From the cell containing the given text, extract its center point as [x, y] coordinate. 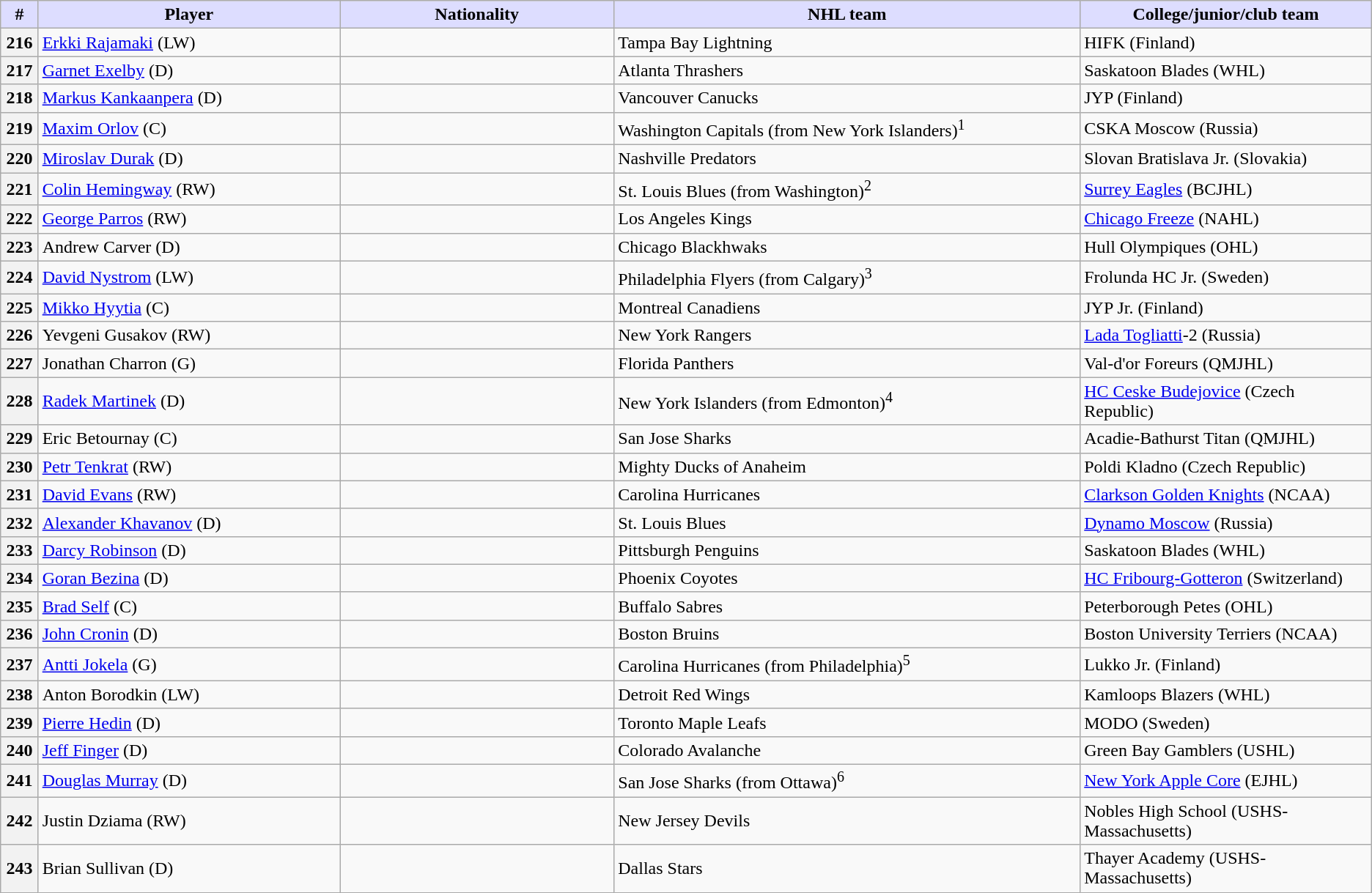
219 [19, 129]
JYP Jr. (Finland) [1226, 308]
217 [19, 70]
Petr Tenkrat (RW) [189, 467]
232 [19, 522]
216 [19, 42]
Mighty Ducks of Anaheim [847, 467]
JYP (Finland) [1226, 98]
224 [19, 277]
Jonathan Charron (G) [189, 363]
Erkki Rajamaki (LW) [189, 42]
237 [19, 665]
Chicago Freeze (NAHL) [1226, 219]
238 [19, 694]
Nationality [477, 15]
Nobles High School (USHS-Massachusetts) [1226, 820]
Atlanta Thrashers [847, 70]
234 [19, 578]
MODO (Sweden) [1226, 722]
Brian Sullivan (D) [189, 869]
227 [19, 363]
Maxim Orlov (C) [189, 129]
Hull Olympiques (OHL) [1226, 247]
Buffalo Sabres [847, 606]
223 [19, 247]
231 [19, 494]
Brad Self (C) [189, 606]
Boston Bruins [847, 634]
Goran Bezina (D) [189, 578]
New Jersey Devils [847, 820]
George Parros (RW) [189, 219]
Douglas Murray (D) [189, 781]
Pierre Hedin (D) [189, 722]
239 [19, 722]
NHL team [847, 15]
236 [19, 634]
229 [19, 439]
221 [19, 189]
233 [19, 550]
Lukko Jr. (Finland) [1226, 665]
Acadie-Bathurst Titan (QMJHL) [1226, 439]
242 [19, 820]
Phoenix Coyotes [847, 578]
Player [189, 15]
Pittsburgh Penguins [847, 550]
Frolunda HC Jr. (Sweden) [1226, 277]
Markus Kankaanpera (D) [189, 98]
Chicago Blackhwaks [847, 247]
Florida Panthers [847, 363]
Justin Dziama (RW) [189, 820]
Dynamo Moscow (Russia) [1226, 522]
Vancouver Canucks [847, 98]
240 [19, 750]
Mikko Hyytia (C) [189, 308]
Garnet Exelby (D) [189, 70]
HIFK (Finland) [1226, 42]
Thayer Academy (USHS-Massachusetts) [1226, 869]
220 [19, 159]
222 [19, 219]
Radek Martinek (D) [189, 401]
New York Apple Core (EJHL) [1226, 781]
Washington Capitals (from New York Islanders)1 [847, 129]
Poldi Kladno (Czech Republic) [1226, 467]
Jeff Finger (D) [189, 750]
Alexander Khavanov (D) [189, 522]
# [19, 15]
Andrew Carver (D) [189, 247]
Kamloops Blazers (WHL) [1226, 694]
Peterborough Petes (OHL) [1226, 606]
Yevgeni Gusakov (RW) [189, 336]
Detroit Red Wings [847, 694]
Eric Betournay (C) [189, 439]
Carolina Hurricanes [847, 494]
Darcy Robinson (D) [189, 550]
College/junior/club team [1226, 15]
Anton Borodkin (LW) [189, 694]
CSKA Moscow (Russia) [1226, 129]
Dallas Stars [847, 869]
New York Islanders (from Edmonton)4 [847, 401]
HC Ceske Budejovice (Czech Republic) [1226, 401]
HC Fribourg-Gotteron (Switzerland) [1226, 578]
St. Louis Blues (from Washington)2 [847, 189]
San Jose Sharks (from Ottawa)6 [847, 781]
Los Angeles Kings [847, 219]
Montreal Canadiens [847, 308]
Slovan Bratislava Jr. (Slovakia) [1226, 159]
Val-d'or Foreurs (QMJHL) [1226, 363]
Green Bay Gamblers (USHL) [1226, 750]
Miroslav Durak (D) [189, 159]
Antti Jokela (G) [189, 665]
St. Louis Blues [847, 522]
Lada Togliatti-2 (Russia) [1226, 336]
226 [19, 336]
Surrey Eagles (BCJHL) [1226, 189]
Clarkson Golden Knights (NCAA) [1226, 494]
243 [19, 869]
San Jose Sharks [847, 439]
Carolina Hurricanes (from Philadelphia)5 [847, 665]
Philadelphia Flyers (from Calgary)3 [847, 277]
Toronto Maple Leafs [847, 722]
Colorado Avalanche [847, 750]
Boston University Terriers (NCAA) [1226, 634]
David Nystrom (LW) [189, 277]
Tampa Bay Lightning [847, 42]
Colin Hemingway (RW) [189, 189]
230 [19, 467]
John Cronin (D) [189, 634]
228 [19, 401]
241 [19, 781]
Nashville Predators [847, 159]
218 [19, 98]
New York Rangers [847, 336]
235 [19, 606]
David Evans (RW) [189, 494]
225 [19, 308]
